For the text-containing cell, return its midpoint in (x, y) coordinate format. 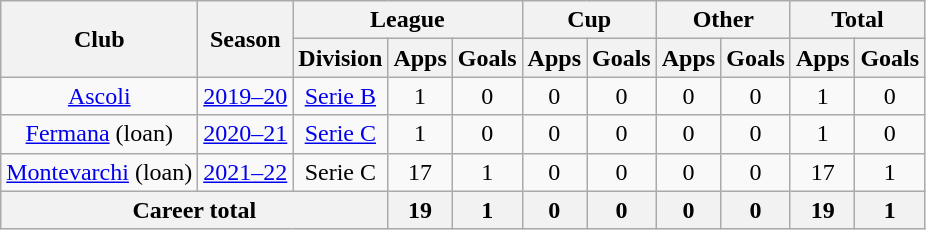
Season (246, 39)
Club (100, 39)
Serie B (340, 96)
Division (340, 58)
Ascoli (100, 96)
Total (857, 20)
Cup (589, 20)
League (408, 20)
Montevarchi (loan) (100, 172)
Career total (194, 210)
2021–22 (246, 172)
Other (723, 20)
2019–20 (246, 96)
2020–21 (246, 134)
Fermana (loan) (100, 134)
